Search for the cell housing the specified text and yield its (X, Y) center coordinate. 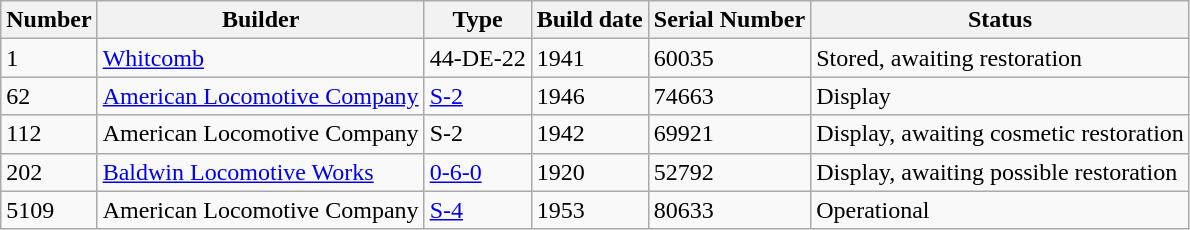
5109 (49, 210)
Display (1000, 96)
Type (478, 20)
44-DE-22 (478, 58)
52792 (729, 172)
1920 (590, 172)
1 (49, 58)
1953 (590, 210)
Serial Number (729, 20)
Operational (1000, 210)
Display, awaiting possible restoration (1000, 172)
Status (1000, 20)
202 (49, 172)
69921 (729, 134)
80633 (729, 210)
Builder (260, 20)
Baldwin Locomotive Works (260, 172)
0-6-0 (478, 172)
1941 (590, 58)
74663 (729, 96)
Stored, awaiting restoration (1000, 58)
62 (49, 96)
Number (49, 20)
1942 (590, 134)
Display, awaiting cosmetic restoration (1000, 134)
Build date (590, 20)
1946 (590, 96)
60035 (729, 58)
112 (49, 134)
Whitcomb (260, 58)
S-4 (478, 210)
